Scan for the cell matching the given text and deliver its (X, Y) coordinate at center. 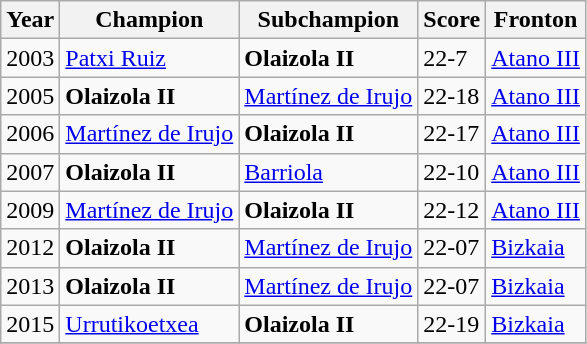
22-10 (452, 172)
Patxi Ruiz (150, 58)
2006 (30, 134)
2003 (30, 58)
2009 (30, 210)
Barriola (328, 172)
2007 (30, 172)
2013 (30, 286)
Year (30, 20)
2012 (30, 248)
22-17 (452, 134)
Score (452, 20)
22-12 (452, 210)
2015 (30, 324)
Urrutikoetxea (150, 324)
2005 (30, 96)
Subchampion (328, 20)
22-19 (452, 324)
Fronton (536, 20)
22-7 (452, 58)
Champion (150, 20)
22-18 (452, 96)
